Find where the given text appears and provide that cell's center as [X, Y] coordinate. 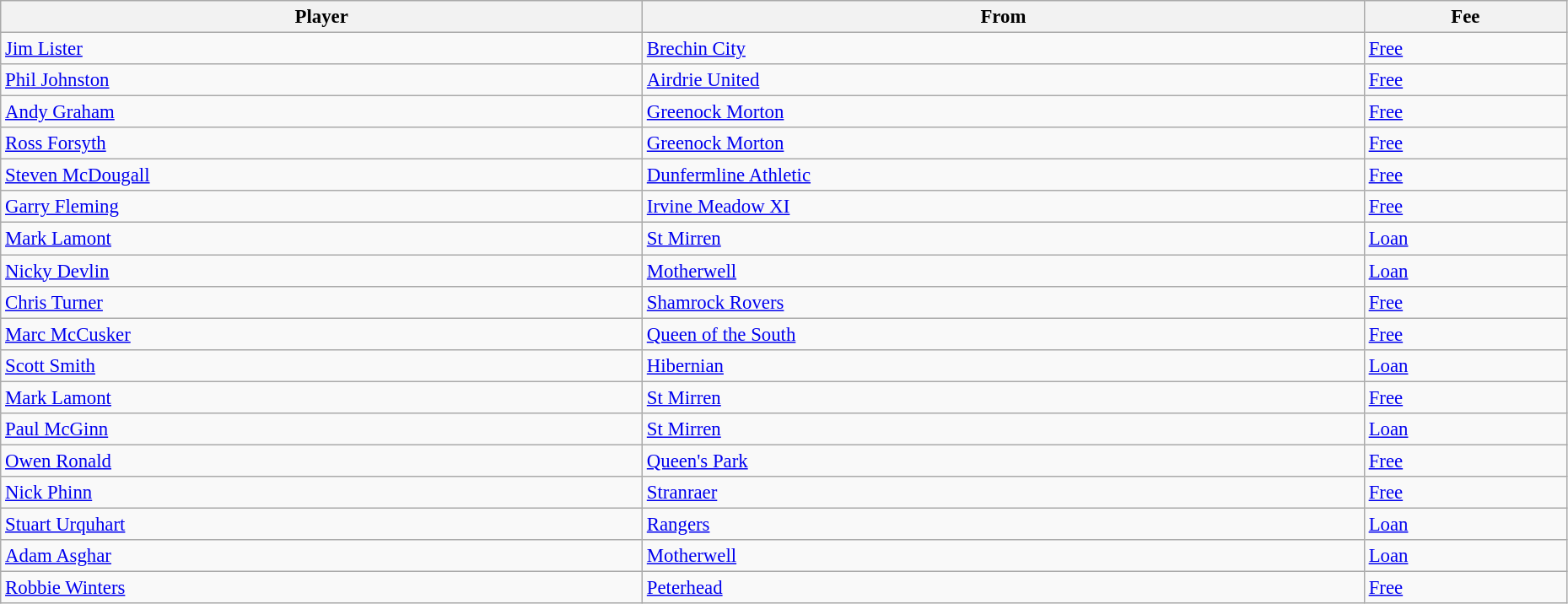
Paul McGinn [322, 429]
Adam Asghar [322, 556]
Stranraer [1004, 493]
Robbie Winters [322, 588]
Peterhead [1004, 588]
Owen Ronald [322, 461]
Nicky Devlin [322, 271]
Garry Fleming [322, 207]
Stuart Urquhart [322, 524]
Scott Smith [322, 365]
Chris Turner [322, 302]
Queen of the South [1004, 334]
Hibernian [1004, 365]
Nick Phinn [322, 493]
Ross Forsyth [322, 143]
Fee [1465, 17]
Andy Graham [322, 112]
Phil Johnston [322, 80]
Shamrock Rovers [1004, 302]
Player [322, 17]
Airdrie United [1004, 80]
Irvine Meadow XI [1004, 207]
Queen's Park [1004, 461]
Steven McDougall [322, 175]
Dunfermline Athletic [1004, 175]
Rangers [1004, 524]
From [1004, 17]
Marc McCusker [322, 334]
Jim Lister [322, 49]
Brechin City [1004, 49]
